Return (X, Y) of the center of cell containing provided text 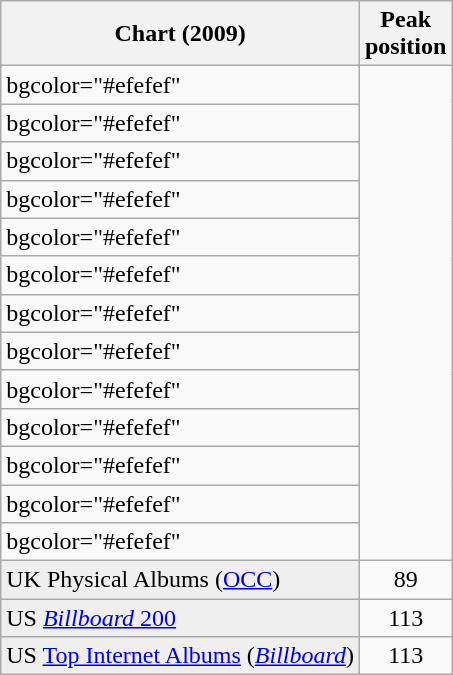
UK Physical Albums (OCC) (180, 580)
US Top Internet Albums (Billboard) (180, 656)
US Billboard 200 (180, 618)
Peakposition (405, 34)
Chart (2009) (180, 34)
89 (405, 580)
